Pinpoint the cell where the given text exists, returning its (x, y) midpoint coordinate. 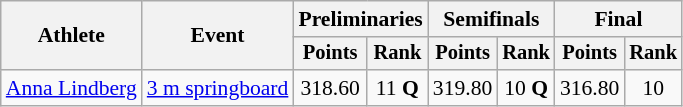
10 Q (526, 88)
11 Q (398, 88)
Semifinals (492, 19)
Athlete (72, 36)
318.60 (330, 88)
3 m springboard (218, 88)
319.80 (462, 88)
10 (653, 88)
Preliminaries (360, 19)
316.80 (590, 88)
Anna Lindberg (72, 88)
Final (618, 19)
Event (218, 36)
